Return the [x, y] coordinate for the center point of the cell that contains the specified text.  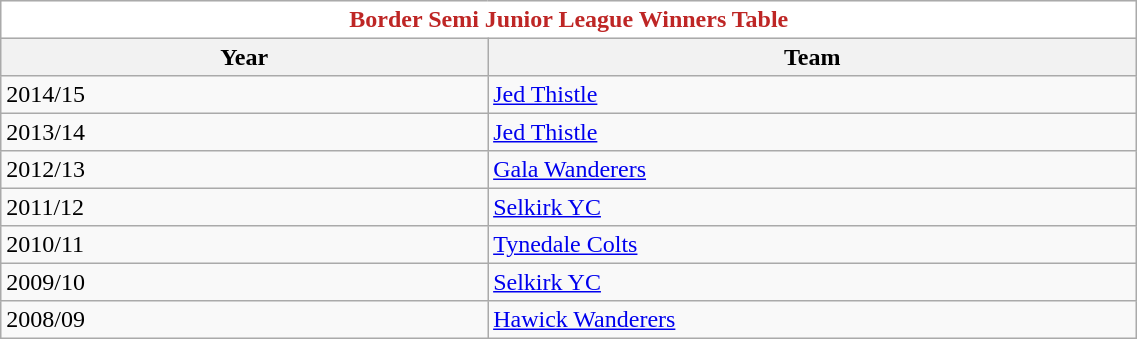
2008/09 [244, 318]
2010/11 [244, 244]
2013/14 [244, 132]
Tynedale Colts [812, 244]
2012/13 [244, 170]
Gala Wanderers [812, 170]
2014/15 [244, 94]
Team [812, 56]
2009/10 [244, 282]
Hawick Wanderers [812, 318]
Border Semi Junior League Winners Table [569, 20]
2011/12 [244, 206]
Year [244, 56]
